For the text-containing cell, return its midpoint in [x, y] coordinate format. 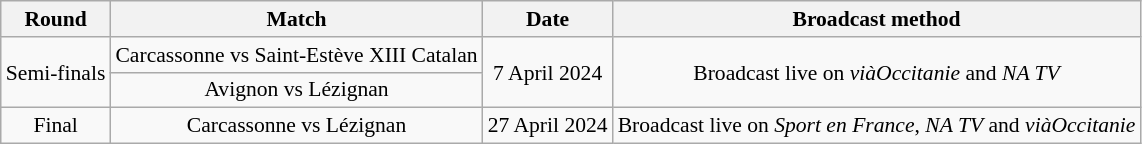
Match [296, 19]
Broadcast live on Sport en France, NA TV and viàOccitanie [877, 126]
7 April 2024 [548, 72]
Broadcast method [877, 19]
Avignon vs Lézignan [296, 90]
Broadcast live on viàOccitanie and NA TV [877, 72]
Semi-finals [56, 72]
Date [548, 19]
Round [56, 19]
Carcassonne vs Saint-Estève XIII Catalan [296, 55]
Carcassonne vs Lézignan [296, 126]
Final [56, 126]
27 April 2024 [548, 126]
